Return the (x, y) coordinate for the center point of the cell that contains the specified text.  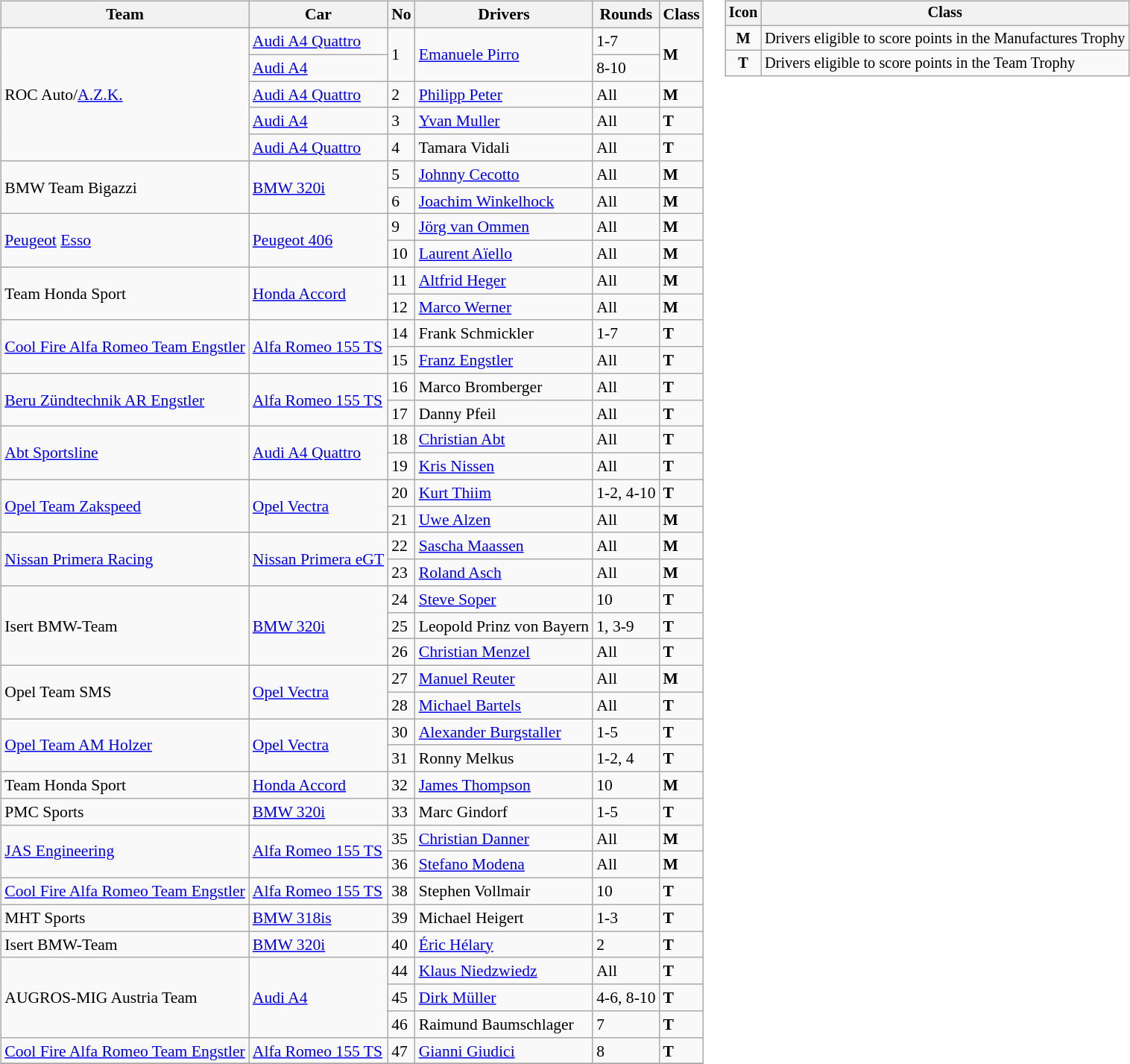
Michael Bartels (504, 705)
16 (401, 387)
Opel Team AM Holzer (125, 746)
4-6, 8-10 (626, 998)
Ronny Melkus (504, 758)
Yvan Muller (504, 121)
25 (401, 626)
15 (401, 360)
Philipp Peter (504, 95)
12 (401, 307)
30 (401, 732)
1 (401, 54)
BMW Team Bigazzi (125, 188)
No (401, 15)
38 (401, 891)
1-2, 4 (626, 758)
Marco Bromberger (504, 387)
1, 3-9 (626, 626)
Dirk Müller (504, 998)
ROC Auto/A.Z.K. (125, 94)
26 (401, 652)
Uwe Alzen (504, 520)
Nissan Primera eGT (318, 559)
27 (401, 679)
1-3 (626, 918)
8 (626, 1051)
28 (401, 705)
5 (401, 174)
Kris Nissen (504, 466)
Christian Menzel (504, 652)
8-10 (626, 68)
Christian Abt (504, 440)
7 (626, 1024)
9 (401, 227)
31 (401, 758)
17 (401, 413)
39 (401, 918)
James Thompson (504, 785)
35 (401, 838)
Opel Team SMS (125, 692)
Raimund Baumschlager (504, 1024)
19 (401, 466)
Beru Zündtechnik AR Engstler (125, 400)
Johnny Cecotto (504, 174)
21 (401, 520)
Frank Schmickler (504, 333)
Drivers eligible to score points in the Team Trophy (945, 63)
4 (401, 148)
Peugeot 406 (318, 240)
6 (401, 201)
Alexander Burgstaller (504, 732)
Klaus Niedzwiedz (504, 971)
40 (401, 945)
Rounds (626, 15)
Joachim Winkelhock (504, 201)
Marc Gindorf (504, 812)
Franz Engstler (504, 360)
33 (401, 812)
24 (401, 599)
Opel Team Zakspeed (125, 506)
Drivers (504, 15)
Gianni Giudici (504, 1051)
Stephen Vollmair (504, 891)
Kurt Thiim (504, 493)
1-2, 4-10 (626, 493)
Emanuele Pirro (504, 54)
45 (401, 998)
Nissan Primera Racing (125, 559)
22 (401, 546)
23 (401, 573)
Drivers eligible to score points in the Manufactures Trophy (945, 38)
Jörg van Ommen (504, 227)
Stefano Modena (504, 865)
Altfrid Heger (504, 280)
44 (401, 971)
11 (401, 280)
BMW 318is (318, 918)
Icon (743, 13)
46 (401, 1024)
Michael Heigert (504, 918)
18 (401, 440)
Steve Soper (504, 599)
Roland Asch (504, 573)
Car (318, 15)
Christian Danner (504, 838)
Éric Hélary (504, 945)
36 (401, 865)
MHT Sports (125, 918)
AUGROS-MIG Austria Team (125, 998)
32 (401, 785)
JAS Engineering (125, 851)
Leopold Prinz von Bayern (504, 626)
Danny Pfeil (504, 413)
Peugeot Esso (125, 240)
47 (401, 1051)
Team (125, 15)
3 (401, 121)
Laurent Aïello (504, 254)
14 (401, 333)
Sascha Maassen (504, 546)
PMC Sports (125, 812)
Marco Werner (504, 307)
Abt Sportsline (125, 453)
20 (401, 493)
Manuel Reuter (504, 679)
Tamara Vidali (504, 148)
